Determine the (x, y) coordinate at the center of the cell enclosing the given text.  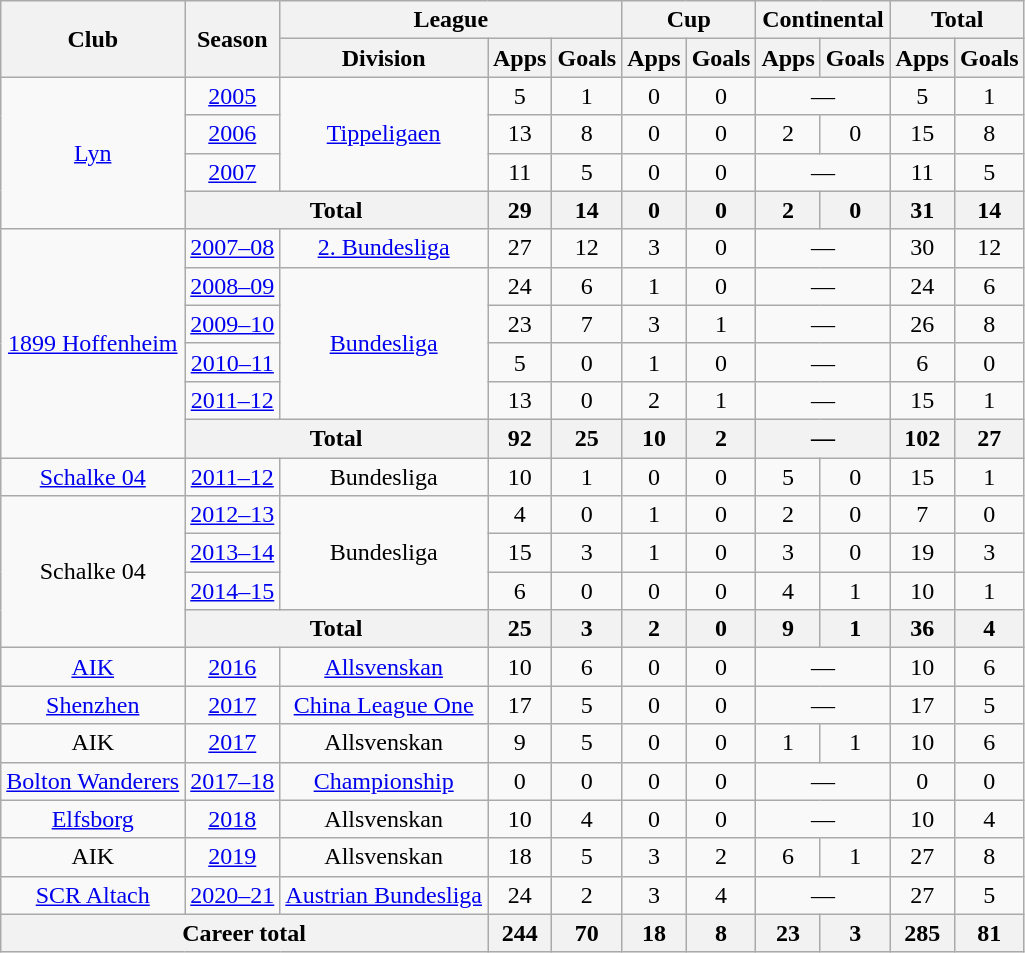
League (451, 20)
2012–13 (232, 515)
2017–18 (232, 781)
Elfsborg (93, 819)
2005 (232, 96)
2019 (232, 857)
Shenzhen (93, 705)
1899 Hoffenheim (93, 343)
2006 (232, 134)
70 (587, 933)
Continental (823, 20)
244 (520, 933)
Division (384, 58)
2007–08 (232, 248)
Bolton Wanderers (93, 781)
2013–14 (232, 553)
31 (922, 210)
2020–21 (232, 895)
Career total (244, 933)
29 (520, 210)
30 (922, 248)
Tippeligaen (384, 134)
2007 (232, 172)
2010–11 (232, 362)
2018 (232, 819)
2008–09 (232, 286)
92 (520, 438)
Season (232, 39)
2016 (232, 667)
Lyn (93, 153)
81 (989, 933)
2. Bundesliga (384, 248)
285 (922, 933)
2009–10 (232, 324)
36 (922, 629)
102 (922, 438)
China League One (384, 705)
2014–15 (232, 591)
Cup (689, 20)
Club (93, 39)
SCR Altach (93, 895)
Austrian Bundesliga (384, 895)
26 (922, 324)
19 (922, 553)
Championship (384, 781)
